Identify which cell holds the provided text, then report its [X, Y] central coordinate. 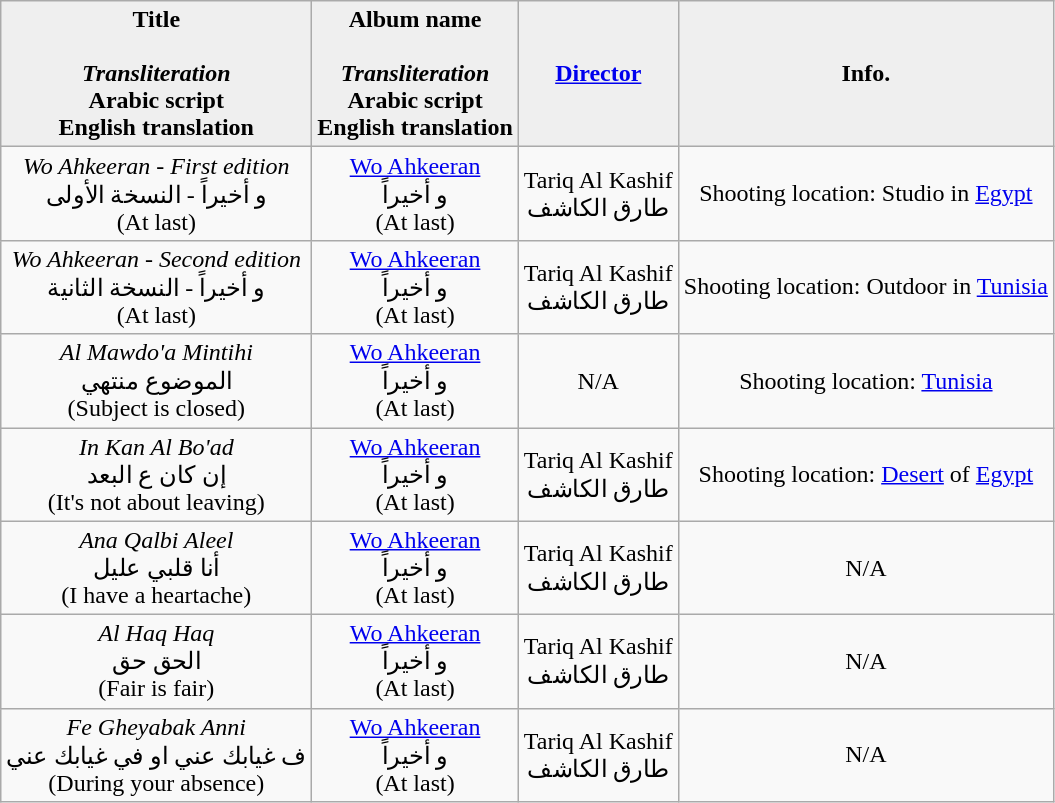
Al Mawdo'a Mintihiالموضوع منتهي(Subject is closed) [156, 381]
Shooting location: Desert of Egypt [866, 475]
Al Haq Haqالحق حق(Fair is fair) [156, 662]
Wo Ahkeeran - First editionو أخيراً - النسخة الأولى(At last) [156, 194]
Shooting location: Tunisia [866, 381]
Director [598, 74]
In Kan Al Bo'adإن كان ع البعد(It's not about leaving) [156, 475]
Shooting location: Studio in Egypt [866, 194]
Ana Qalbi Aleelأنا قلبي عليل(I have a heartache) [156, 568]
Wo Ahkeeran - Second editionو أخيراً - النسخة الثانية(At last) [156, 287]
TitleTransliterationArabic scriptEnglish translation [156, 74]
Album nameTransliterationArabic scriptEnglish translation [415, 74]
Shooting location: Outdoor in Tunisia [866, 287]
Fe Gheyabak Anniف غيابك عني او في غيابك عني(During your absence) [156, 755]
Info. [866, 74]
